Search for the cell housing the specified text and yield its (x, y) center coordinate. 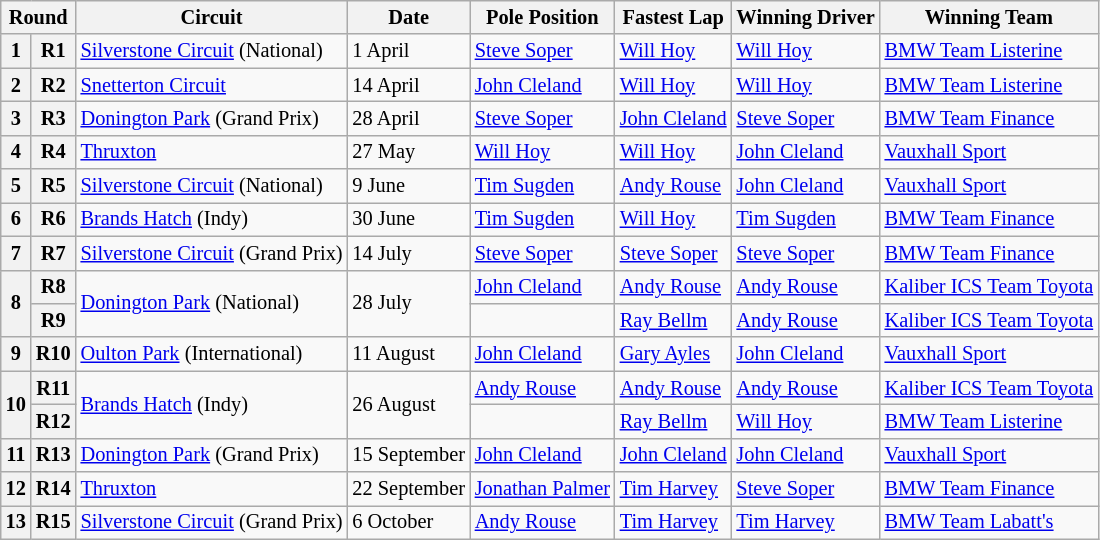
R7 (54, 253)
26 August (408, 404)
Round (38, 17)
11 (16, 455)
Winning Driver (806, 17)
Circuit (212, 17)
Gary Ayles (674, 354)
13 (16, 522)
R3 (54, 118)
11 August (408, 354)
R10 (54, 354)
R11 (54, 388)
R9 (54, 320)
9 (16, 354)
6 October (408, 522)
Jonathan Palmer (542, 489)
14 July (408, 253)
28 April (408, 118)
Fastest Lap (674, 17)
BMW Team Labatt's (989, 522)
R8 (54, 287)
Winning Team (989, 17)
1 (16, 51)
2 (16, 85)
R4 (54, 152)
4 (16, 152)
Date (408, 17)
R6 (54, 219)
1 April (408, 51)
Pole Position (542, 17)
R15 (54, 522)
5 (16, 186)
3 (16, 118)
R5 (54, 186)
6 (16, 219)
15 September (408, 455)
R13 (54, 455)
R1 (54, 51)
27 May (408, 152)
30 June (408, 219)
10 (16, 404)
Snetterton Circuit (212, 85)
Donington Park (National) (212, 304)
22 September (408, 489)
28 July (408, 304)
8 (16, 304)
14 April (408, 85)
7 (16, 253)
R14 (54, 489)
R2 (54, 85)
9 June (408, 186)
Oulton Park (International) (212, 354)
12 (16, 489)
R12 (54, 421)
